Output the [x, y] coordinate of the center of the cell containing the given text.  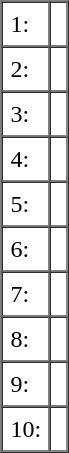
2: [26, 68]
1: [26, 24]
8: [26, 338]
6: [26, 248]
4: [26, 158]
5: [26, 204]
3: [26, 114]
7: [26, 294]
9: [26, 384]
10: [26, 428]
